Return [X, Y] of the center of cell containing provided text 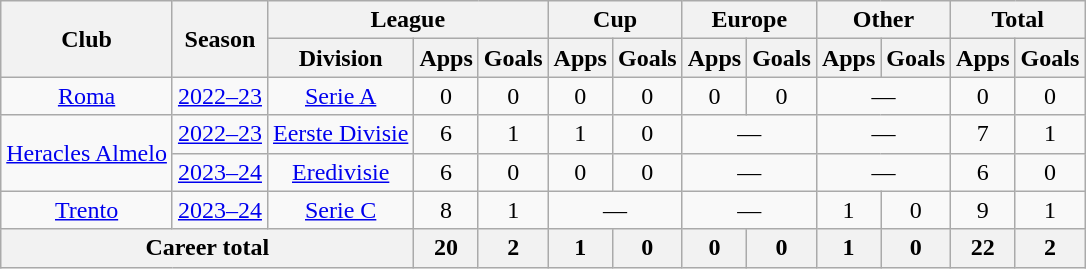
8 [446, 210]
7 [983, 134]
Eerste Divisie [340, 134]
Cup [615, 20]
Club [87, 39]
League [408, 20]
Europe [749, 20]
Serie C [340, 210]
9 [983, 210]
Total [1018, 20]
Roma [87, 96]
Season [220, 39]
22 [983, 248]
Serie A [340, 96]
Division [340, 58]
Other [883, 20]
Trento [87, 210]
20 [446, 248]
Eredivisie [340, 172]
Career total [208, 248]
Heracles Almelo [87, 153]
